Return [X, Y] of the center of cell containing provided text 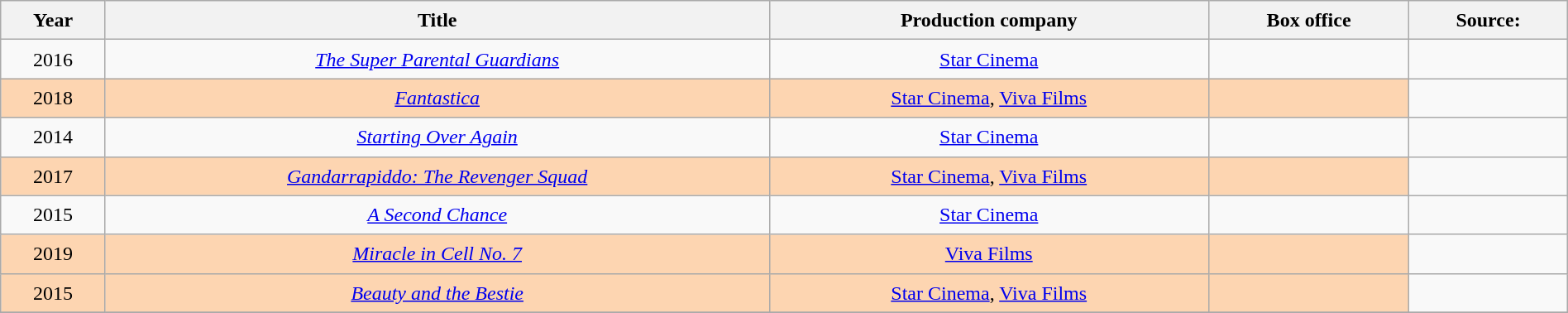
2014 [53, 137]
Fantastica [437, 98]
Viva Films [989, 253]
2016 [53, 60]
A Second Chance [437, 215]
Box office [1308, 20]
Starting Over Again [437, 137]
Production company [989, 20]
Miracle in Cell No. 7 [437, 253]
Gandarrapiddo: The Revenger Squad [437, 176]
Title [437, 20]
2017 [53, 176]
The Super Parental Guardians [437, 60]
2018 [53, 98]
Source: [1489, 20]
Beauty and the Bestie [437, 293]
Year [53, 20]
2019 [53, 253]
